Capture the cell that displays the provided text and extract its [X, Y] central coordinate. 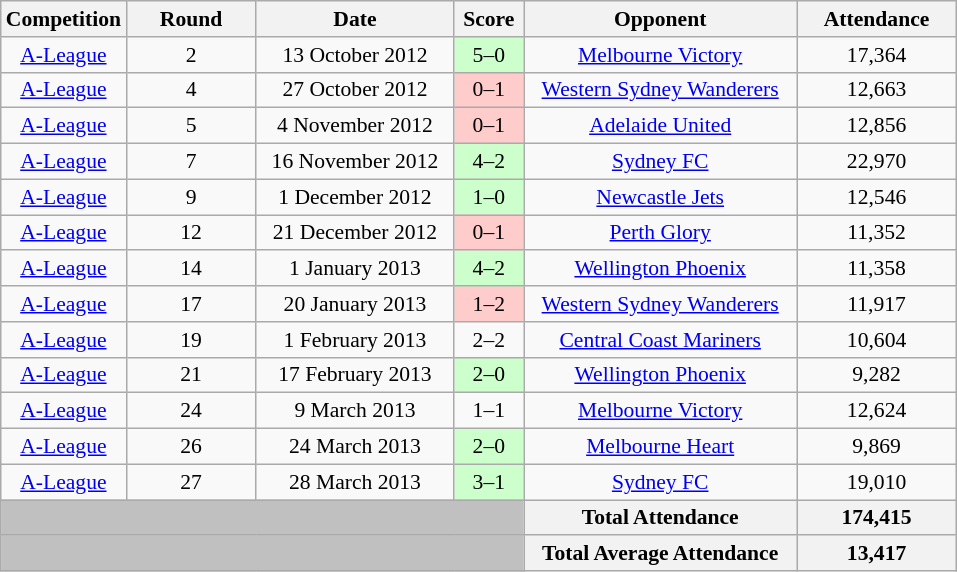
Round [191, 19]
11,352 [876, 233]
4 [191, 90]
11,917 [876, 304]
16 November 2012 [355, 162]
24 [191, 411]
20 January 2013 [355, 304]
13,417 [876, 554]
Date [355, 19]
10,604 [876, 340]
Score [489, 19]
9 [191, 197]
5 [191, 126]
9,869 [876, 447]
1 February 2013 [355, 340]
9 March 2013 [355, 411]
1–2 [489, 304]
12,663 [876, 90]
21 [191, 375]
17 [191, 304]
Melbourne Heart [660, 447]
3–1 [489, 482]
17,364 [876, 55]
19,010 [876, 482]
28 March 2013 [355, 482]
1 December 2012 [355, 197]
Competition [64, 19]
Newcastle Jets [660, 197]
Perth Glory [660, 233]
1 January 2013 [355, 269]
Opponent [660, 19]
27 [191, 482]
24 March 2013 [355, 447]
5–0 [489, 55]
2 [191, 55]
1–1 [489, 411]
21 December 2012 [355, 233]
Total Average Attendance [660, 554]
Adelaide United [660, 126]
9,282 [876, 375]
4 November 2012 [355, 126]
22,970 [876, 162]
14 [191, 269]
2–2 [489, 340]
12,546 [876, 197]
7 [191, 162]
Central Coast Mariners [660, 340]
17 February 2013 [355, 375]
Attendance [876, 19]
27 October 2012 [355, 90]
12,624 [876, 411]
11,358 [876, 269]
Total Attendance [660, 518]
13 October 2012 [355, 55]
12,856 [876, 126]
19 [191, 340]
1–0 [489, 197]
174,415 [876, 518]
26 [191, 447]
12 [191, 233]
